Output the [x, y] coordinate of the center of the cell containing the given text.  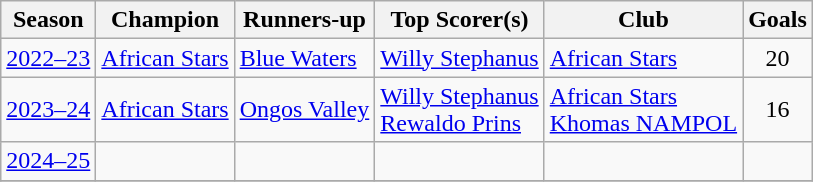
2024–25 [48, 161]
Willy Stephanus [460, 58]
Champion [165, 20]
20 [778, 58]
16 [778, 110]
Top Scorer(s) [460, 20]
2023–24 [48, 110]
Goals [778, 20]
2022–23 [48, 58]
Runners-up [304, 20]
Willy Stephanus Rewaldo Prins [460, 110]
Season [48, 20]
Club [643, 20]
African Stars Khomas NAMPOL [643, 110]
Ongos Valley [304, 110]
Blue Waters [304, 58]
